From the cell containing the given text, extract its center point as (X, Y) coordinate. 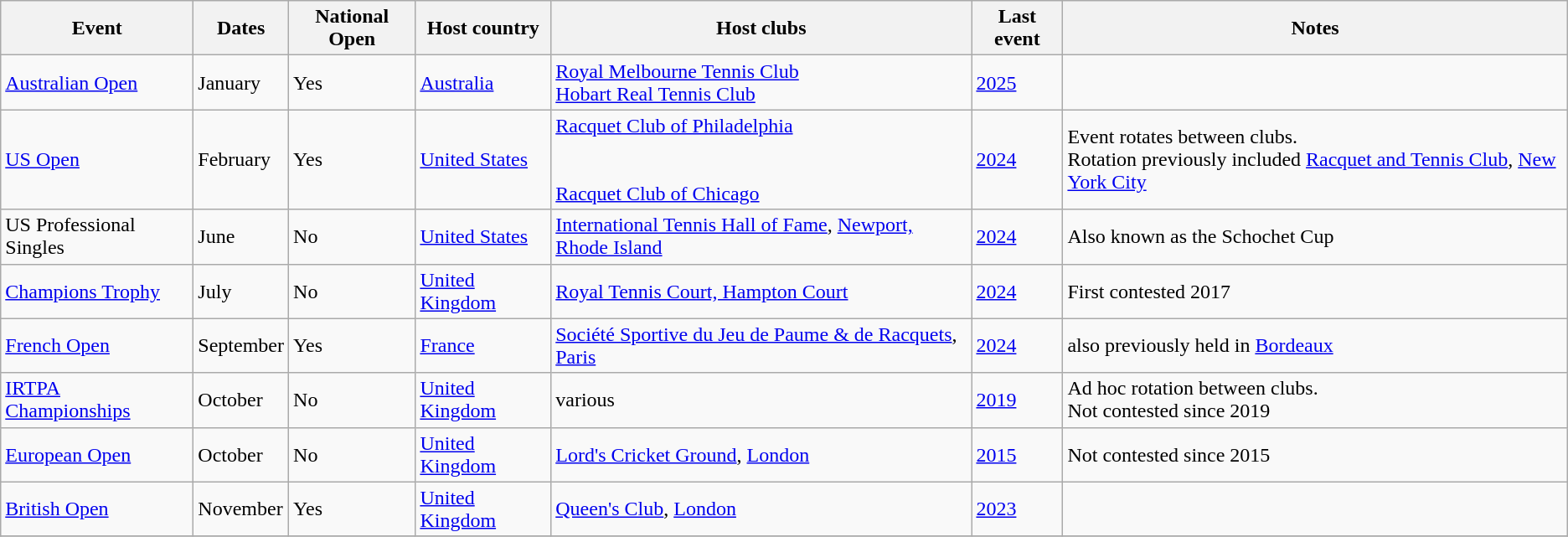
Ad hoc rotation between clubs. Not contested since 2019 (1315, 400)
Notes (1315, 28)
Lord's Cricket Ground, London (761, 454)
various (761, 400)
First contested 2017 (1315, 292)
IRTPA Championships (97, 400)
Not contested since 2015 (1315, 454)
November (241, 509)
European Open (97, 454)
US Professional Singles (97, 236)
Australian Open (97, 82)
2023 (1017, 509)
National Open (352, 28)
British Open (97, 509)
France (483, 345)
Société Sportive du Jeu de Paume & de Racquets, Paris (761, 345)
2025 (1017, 82)
June (241, 236)
Dates (241, 28)
Australia (483, 82)
Racquet Club of Philadelphia Racquet Club of Chicago (761, 159)
Last event (1017, 28)
July (241, 292)
January (241, 82)
US Open (97, 159)
September (241, 345)
2015 (1017, 454)
also previously held in Bordeaux (1315, 345)
Event rotates between clubs. Rotation previously included Racquet and Tennis Club, New York City (1315, 159)
International Tennis Hall of Fame, Newport, Rhode Island (761, 236)
French Open (97, 345)
Royal Tennis Court, Hampton Court (761, 292)
Queen's Club, London (761, 509)
Host country (483, 28)
Host clubs (761, 28)
2019 (1017, 400)
February (241, 159)
Royal Melbourne Tennis Club Hobart Real Tennis Club (761, 82)
Champions Trophy (97, 292)
Also known as the Schochet Cup (1315, 236)
Event (97, 28)
